Scan for the cell matching the given text and deliver its [X, Y] coordinate at center. 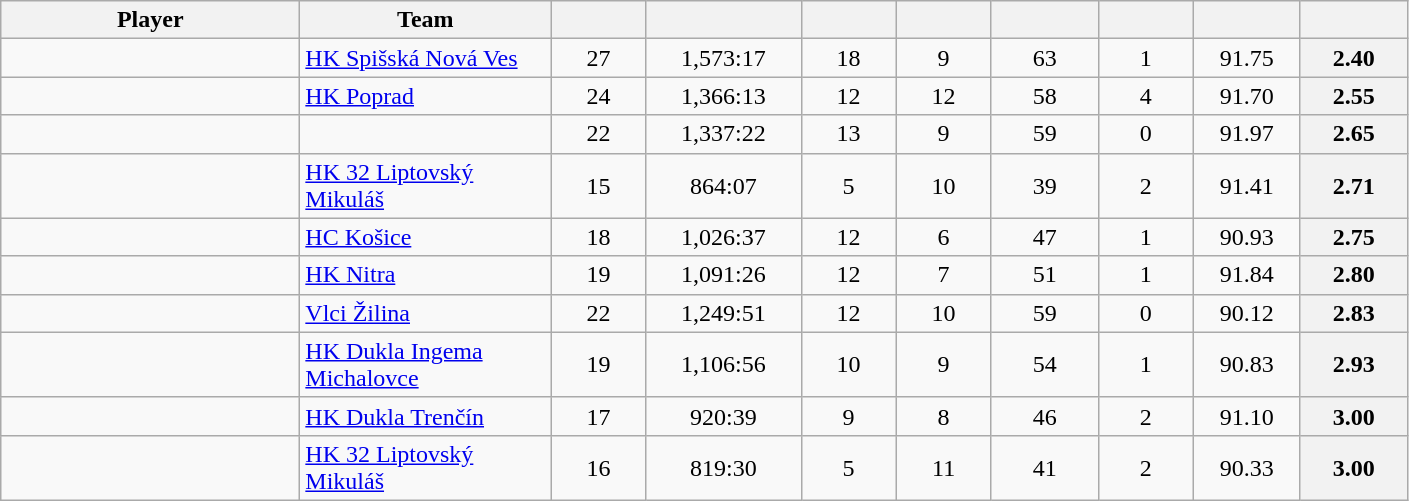
46 [1044, 416]
1,026:37 [724, 237]
90.12 [1246, 313]
7 [944, 275]
47 [1044, 237]
17 [598, 416]
Team [426, 20]
HK Dukla Ingema Michalovce [426, 364]
HK Dukla Trenčín [426, 416]
63 [1044, 58]
1,573:17 [724, 58]
24 [598, 96]
39 [1044, 186]
HK Spišská Nová Ves [426, 58]
864:07 [724, 186]
2.40 [1354, 58]
2.55 [1354, 96]
91.84 [1246, 275]
51 [1044, 275]
91.10 [1246, 416]
2.71 [1354, 186]
91.97 [1246, 134]
2.65 [1354, 134]
91.41 [1246, 186]
1,249:51 [724, 313]
2.80 [1354, 275]
HK Poprad [426, 96]
4 [1146, 96]
11 [944, 468]
91.75 [1246, 58]
1,337:22 [724, 134]
27 [598, 58]
91.70 [1246, 96]
2.93 [1354, 364]
6 [944, 237]
15 [598, 186]
Vlci Žilina [426, 313]
2.75 [1354, 237]
920:39 [724, 416]
58 [1044, 96]
16 [598, 468]
819:30 [724, 468]
90.93 [1246, 237]
90.83 [1246, 364]
1,106:56 [724, 364]
1,091:26 [724, 275]
1,366:13 [724, 96]
Player [150, 20]
8 [944, 416]
HK Nitra [426, 275]
13 [848, 134]
2.83 [1354, 313]
HC Košice [426, 237]
54 [1044, 364]
90.33 [1246, 468]
41 [1044, 468]
